Return [x, y] of the center of cell containing provided text 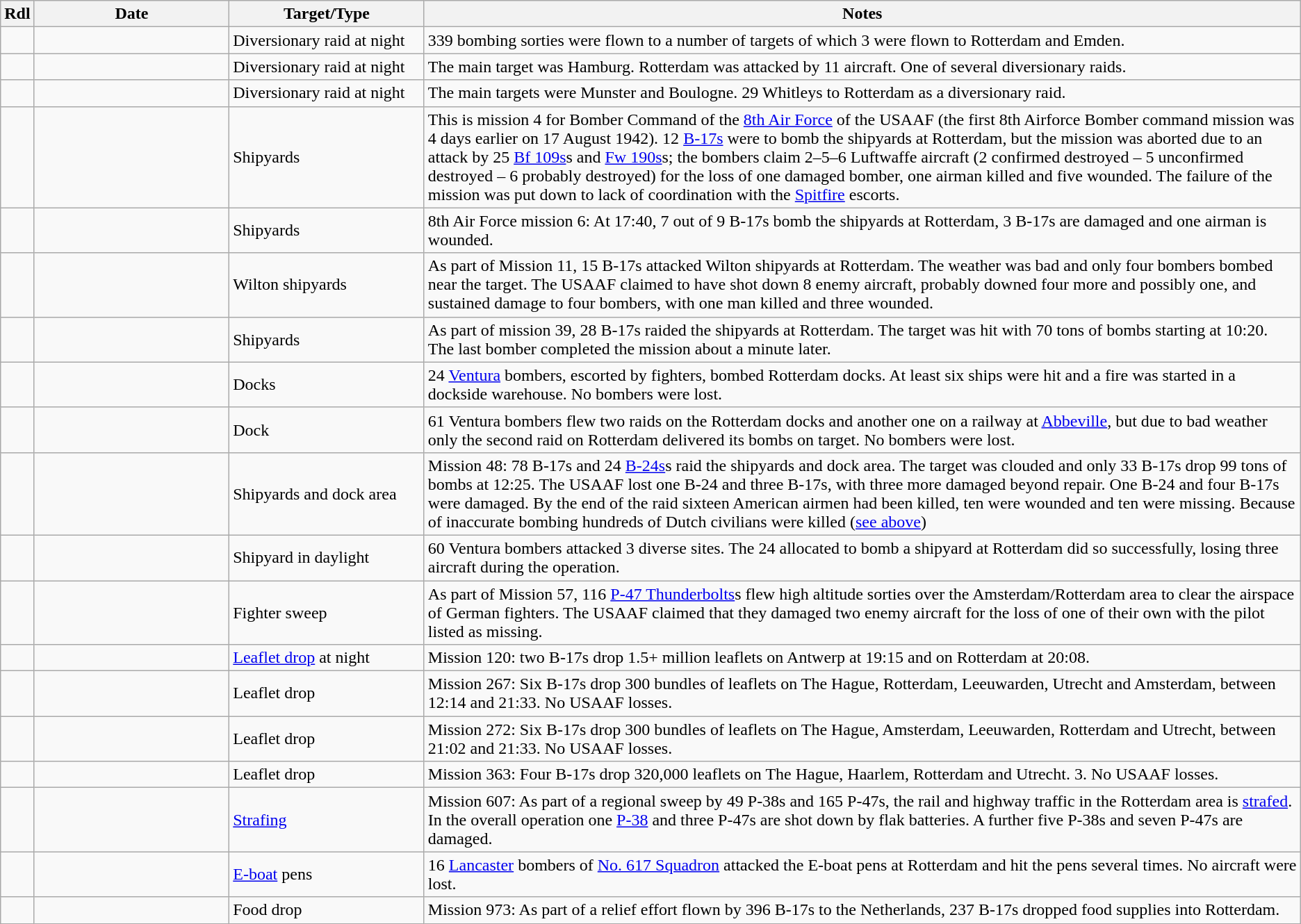
Wilton shipyards [327, 285]
Notes [862, 14]
Target/Type [327, 14]
16 Lancaster bombers of No. 617 Squadron attacked the E-boat pens at Rotterdam and hit the pens several times. No aircraft were lost. [862, 874]
Dock [327, 429]
Leaflet drop at night [327, 658]
Fighter sweep [327, 613]
Mission 363: Four B-17s drop 320,000 leaflets on The Hague, Haarlem, Rotterdam and Utrecht. 3. No USAAF losses. [862, 775]
The main targets were Munster and Boulogne. 29 Whitleys to Rotterdam as a diversionary raid. [862, 93]
8th Air Force mission 6: At 17:40, 7 out of 9 B-17s bomb the shipyards at Rotterdam, 3 B-17s are damaged and one airman is wounded. [862, 231]
Food drop [327, 910]
Rdl [17, 14]
Shipyards and dock area [327, 493]
Shipyard in daylight [327, 557]
Docks [327, 385]
Date [132, 14]
Mission 120: two B-17s drop 1.5+ million leaflets on Antwerp at 19:15 and on Rotterdam at 20:08. [862, 658]
E-boat pens [327, 874]
339 bombing sorties were flown to a number of targets of which 3 were flown to Rotterdam and Emden. [862, 40]
Mission 973: As part of a relief effort flown by 396 B-17s to the Netherlands, 237 B-17s dropped food supplies into Rotterdam. [862, 910]
The main target was Hamburg. Rotterdam was attacked by 11 aircraft. One of several diversionary raids. [862, 67]
Strafing [327, 820]
